Locate the cell with the specified text and output its [x, y] center coordinate. 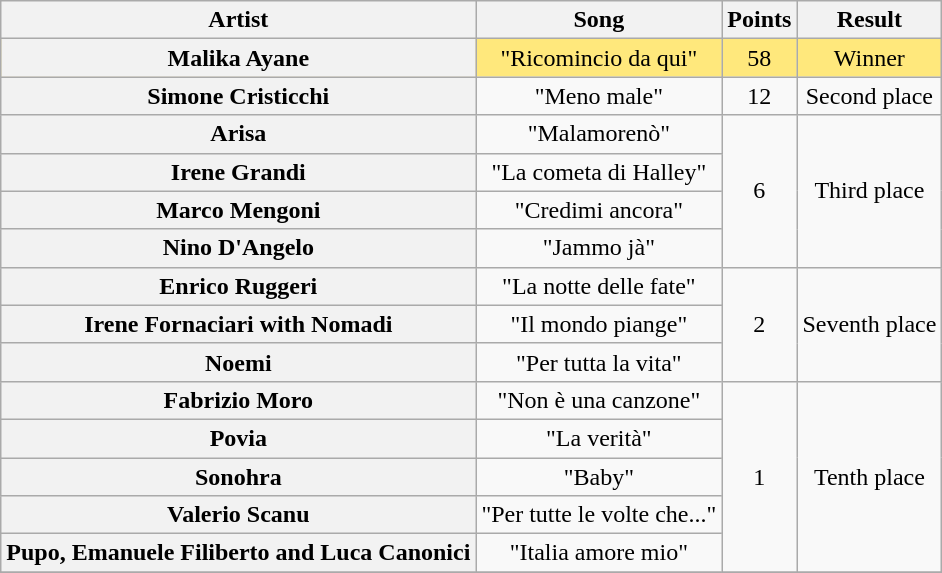
"Ricomincio da qui" [599, 58]
"Per tutta la vita" [599, 362]
"Credimi ancora" [599, 210]
Fabrizio Moro [238, 400]
"Baby" [599, 477]
"La verità" [599, 438]
Second place [870, 96]
1 [760, 476]
Pupo, Emanuele Filiberto and Luca Canonici [238, 553]
Result [870, 20]
"Italia amore mio" [599, 553]
Tenth place [870, 476]
Arisa [238, 134]
Nino D'Angelo [238, 248]
Seventh place [870, 324]
Valerio Scanu [238, 515]
Third place [870, 191]
Simone Cristicchi [238, 96]
6 [760, 191]
"La notte delle fate" [599, 286]
Song [599, 20]
Noemi [238, 362]
Sonohra [238, 477]
"Per tutte le volte che..." [599, 515]
"Meno male" [599, 96]
Enrico Ruggeri [238, 286]
12 [760, 96]
2 [760, 324]
Irene Grandi [238, 172]
58 [760, 58]
"Malamorenò" [599, 134]
Marco Mengoni [238, 210]
Points [760, 20]
Irene Fornaciari with Nomadi [238, 324]
"Jammo jà" [599, 248]
Winner [870, 58]
Malika Ayane [238, 58]
"Il mondo piange" [599, 324]
"La cometa di Halley" [599, 172]
Povia [238, 438]
"Non è una canzone" [599, 400]
Artist [238, 20]
